Capture the cell that displays the provided text and extract its [x, y] central coordinate. 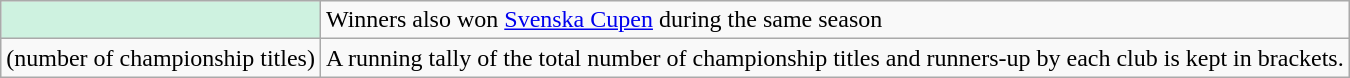
Winners also won Svenska Cupen during the same season [834, 20]
(number of championship titles) [161, 58]
A running tally of the total number of championship titles and runners-up by each club is kept in brackets. [834, 58]
